For the text-containing cell, return its midpoint in [x, y] coordinate format. 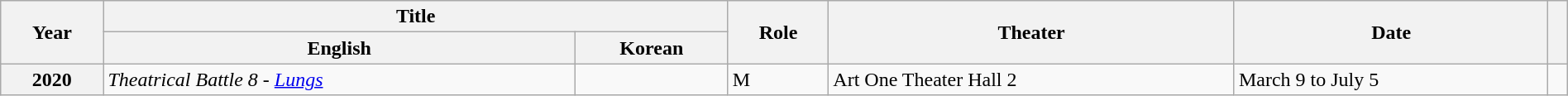
Year [52, 32]
Theater [1032, 32]
Title [415, 17]
Theatrical Battle 8 - Lungs [339, 79]
M [777, 79]
English [339, 48]
Art One Theater Hall 2 [1032, 79]
March 9 to July 5 [1391, 79]
Role [777, 32]
2020 [52, 79]
Korean [652, 48]
Date [1391, 32]
